Find where the given text appears and provide that cell's center as [X, Y] coordinate. 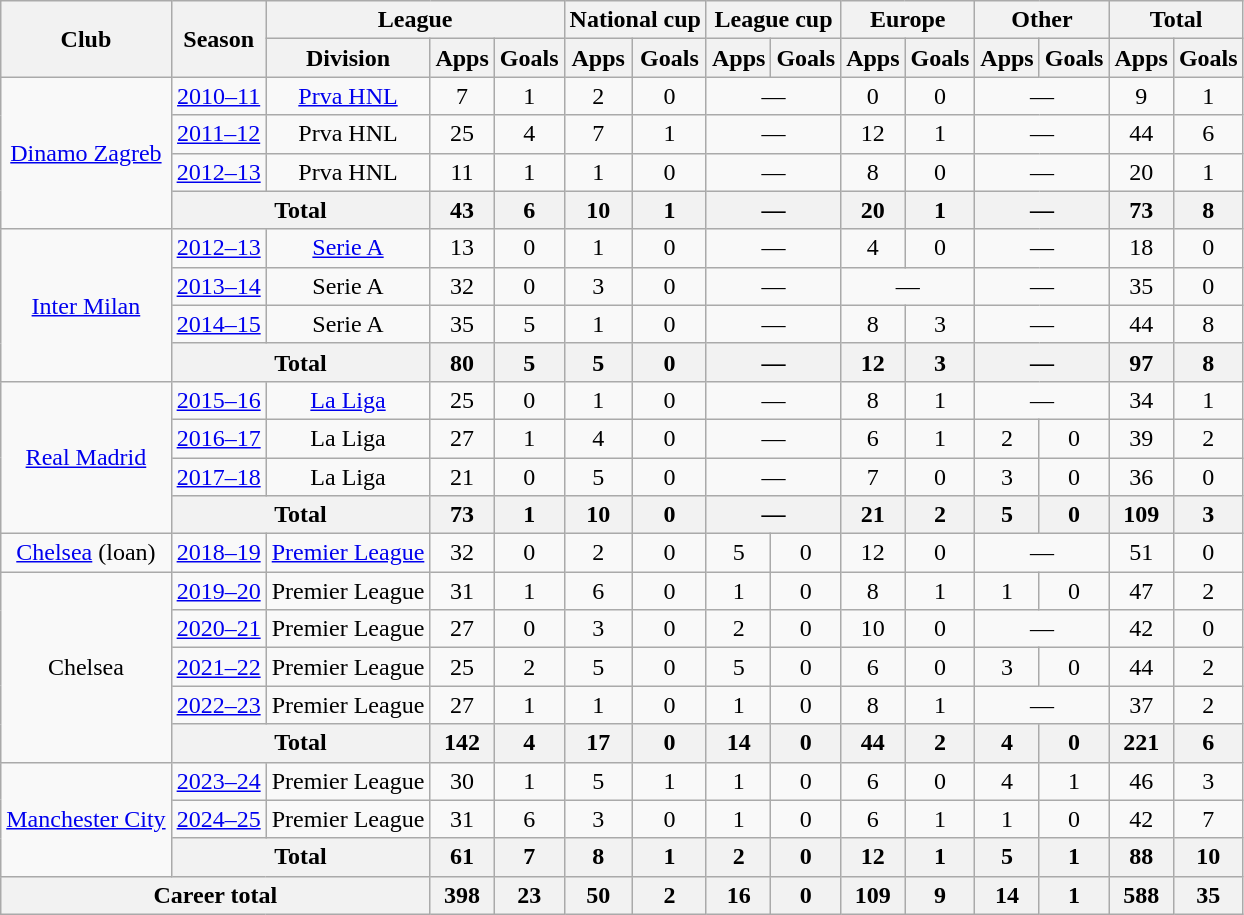
Other [1042, 20]
Season [218, 39]
2020–21 [218, 629]
Chelsea [86, 667]
Real Madrid [86, 457]
37 [1141, 705]
2024–25 [218, 819]
Dinamo Zagreb [86, 153]
61 [462, 857]
2013–14 [218, 286]
National cup [635, 20]
League [415, 20]
43 [462, 210]
Club [86, 39]
50 [598, 895]
142 [462, 743]
Division [348, 58]
17 [598, 743]
11 [462, 172]
30 [462, 781]
88 [1141, 857]
13 [462, 248]
588 [1141, 895]
Manchester City [86, 819]
23 [529, 895]
51 [1141, 553]
Career total [216, 895]
47 [1141, 591]
18 [1141, 248]
36 [1141, 477]
2017–18 [218, 477]
46 [1141, 781]
2019–20 [218, 591]
398 [462, 895]
League cup [773, 20]
2022–23 [218, 705]
2023–24 [218, 781]
221 [1141, 743]
2016–17 [218, 438]
2014–15 [218, 324]
34 [1141, 400]
2018–19 [218, 553]
16 [738, 895]
80 [462, 362]
2011–12 [218, 134]
Chelsea (loan) [86, 553]
2021–22 [218, 667]
2015–16 [218, 400]
39 [1141, 438]
2010–11 [218, 96]
Europe [908, 20]
97 [1141, 362]
Inter Milan [86, 305]
